Pinpoint the cell where the given text exists, returning its [X, Y] midpoint coordinate. 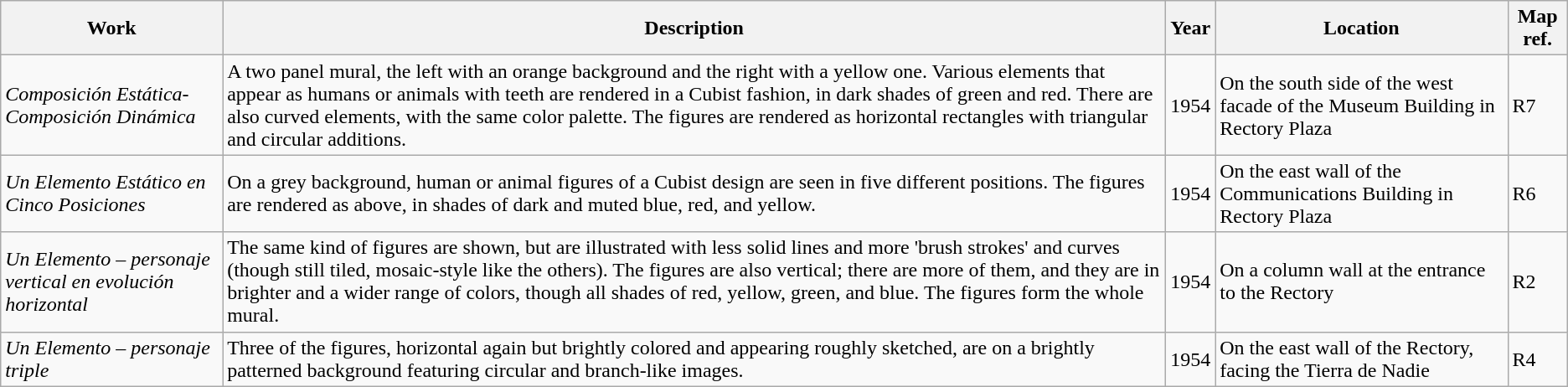
Year [1191, 28]
R2 [1538, 281]
Un Elemento – personaje vertical en evolución horizontal [112, 281]
R6 [1538, 193]
Un Elemento – personaje triple [112, 359]
On the south side of the west facade of the Museum Building in Rectory Plaza [1362, 106]
Map ref. [1538, 28]
Composición Estática-Composición Dinámica [112, 106]
On a column wall at the entrance to the Rectory [1362, 281]
Location [1362, 28]
Work [112, 28]
Un Elemento Estático en Cinco Posiciones [112, 193]
On the east wall of the Communications Building in Rectory Plaza [1362, 193]
R7 [1538, 106]
R4 [1538, 359]
On the east wall of the Rectory, facing the Tierra de Nadie [1362, 359]
Description [694, 28]
